Determine the [x, y] coordinate at the center of the cell enclosing the given text.  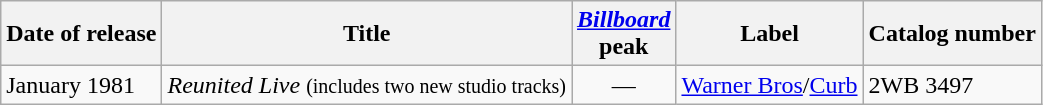
Date of release [82, 34]
Billboardpeak [624, 34]
Catalog number [952, 34]
January 1981 [82, 85]
2WB 3497 [952, 85]
Warner Bros/Curb [770, 85]
Title [367, 34]
— [624, 85]
Label [770, 34]
Reunited Live (includes two new studio tracks) [367, 85]
